Detect which cell encompasses the target text, then output its [x, y] center coordinate. 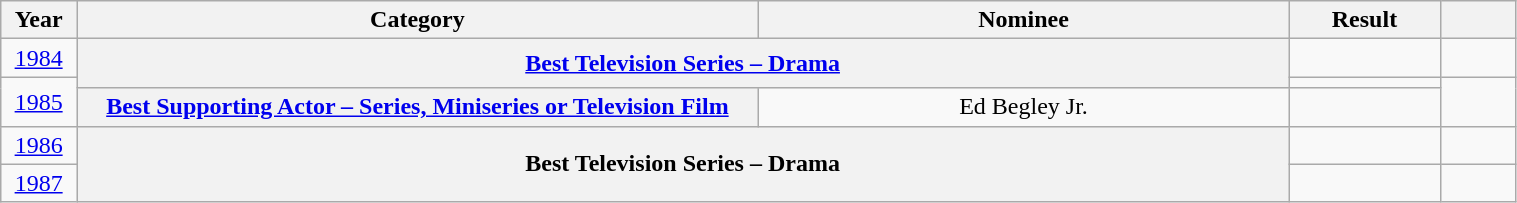
Year [39, 20]
Nominee [1023, 20]
Result [1365, 20]
1984 [39, 58]
Ed Begley Jr. [1023, 107]
1987 [39, 183]
Best Supporting Actor – Series, Miniseries or Television Film [417, 107]
1986 [39, 145]
1985 [39, 102]
Category [417, 20]
